Return the [X, Y] coordinate for the center point of the cell that contains the specified text.  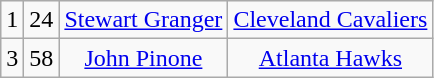
Stewart Granger [144, 20]
Atlanta Hawks [330, 58]
1 [12, 20]
24 [42, 20]
Cleveland Cavaliers [330, 20]
John Pinone [144, 58]
3 [12, 58]
58 [42, 58]
